Scan for the cell matching the given text and deliver its (X, Y) coordinate at center. 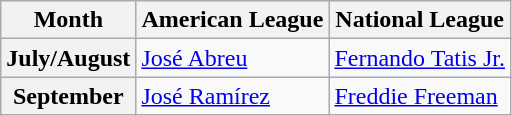
July/August (68, 58)
American League (232, 20)
José Ramírez (232, 96)
Freddie Freeman (420, 96)
National League (420, 20)
Fernando Tatis Jr. (420, 58)
September (68, 96)
Month (68, 20)
José Abreu (232, 58)
